Locate the cell with the specified text and output its (x, y) center coordinate. 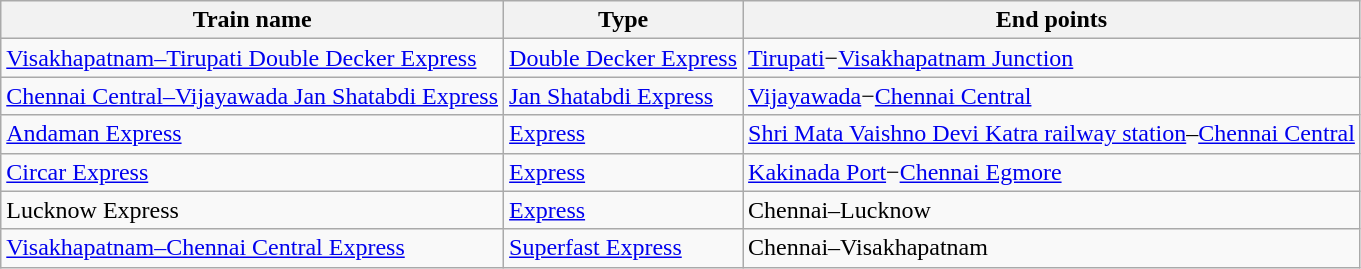
Type (624, 20)
Superfast Express (624, 248)
Vijayawada−Chennai Central (1052, 96)
Andaman Express (252, 134)
Chennai–Lucknow (1052, 210)
Shri Mata Vaishno Devi Katra railway station–Chennai Central (1052, 134)
End points (1052, 20)
Visakhapatnam–Tirupati Double Decker Express (252, 58)
Double Decker Express (624, 58)
Visakhapatnam–Chennai Central Express (252, 248)
Kakinada Port−Chennai Egmore (1052, 172)
Chennai Central–Vijayawada Jan Shatabdi Express (252, 96)
Tirupati−Visakhapatnam Junction (1052, 58)
Chennai–Visakhapatnam (1052, 248)
Jan Shatabdi Express (624, 96)
Lucknow Express (252, 210)
Train name (252, 20)
Circar Express (252, 172)
